Extract the (x, y) coordinate from the center of the cell holding the provided text.  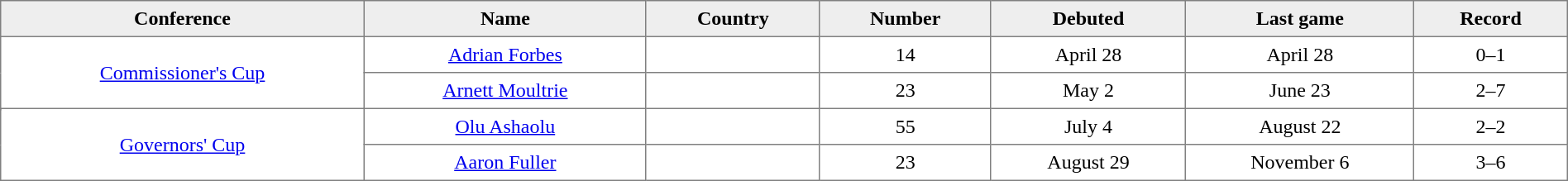
Conference (183, 19)
July 4 (1088, 126)
2–7 (1490, 91)
2–2 (1490, 126)
Aaron Fuller (504, 163)
0–1 (1490, 55)
November 6 (1300, 163)
Arnett Moultrie (504, 91)
Adrian Forbes (504, 55)
Number (905, 19)
Record (1490, 19)
August 29 (1088, 163)
August 22 (1300, 126)
55 (905, 126)
Last game (1300, 19)
Debuted (1088, 19)
14 (905, 55)
June 23 (1300, 91)
Country (733, 19)
May 2 (1088, 91)
Name (504, 19)
Governors' Cup (183, 144)
3–6 (1490, 163)
Commissioner's Cup (183, 73)
Olu Ashaolu (504, 126)
